For the text-containing cell, return its midpoint in (x, y) coordinate format. 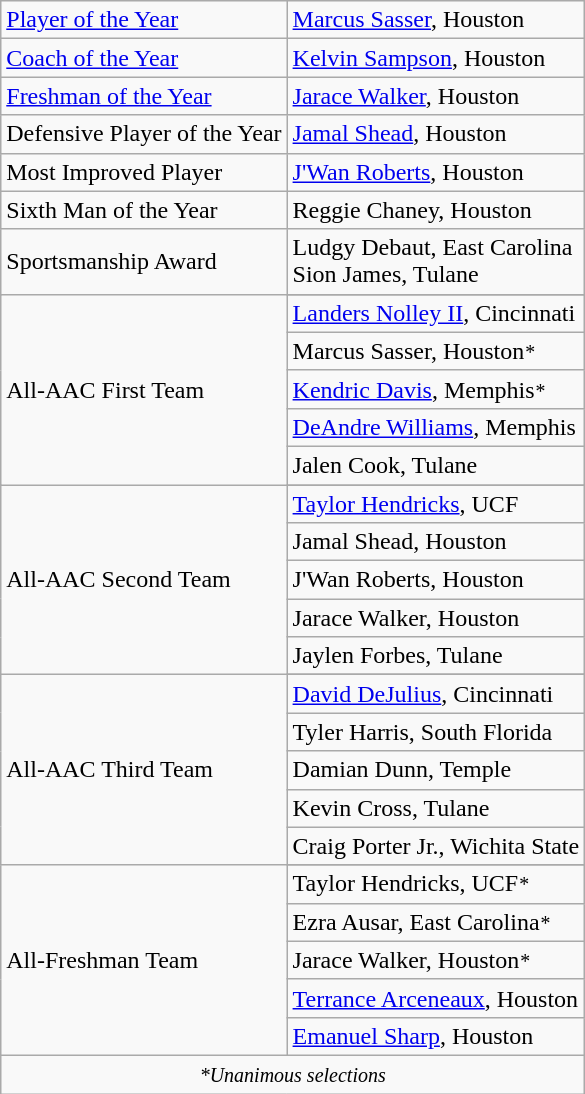
Player of the Year (144, 20)
Defensive Player of the Year (144, 134)
Terrance Arceneaux, Houston (436, 998)
Emanuel Sharp, Houston (436, 1036)
Tyler Harris, South Florida (436, 732)
All-AAC Second Team (144, 579)
David DeJulius, Cincinnati (436, 694)
Coach of the Year (144, 58)
Marcus Sasser, Houston (436, 20)
Marcus Sasser, Houston* (436, 351)
Freshman of the Year (144, 96)
Taylor Hendricks, UCF (436, 503)
Kevin Cross, Tulane (436, 808)
Ezra Ausar, East Carolina* (436, 922)
All-AAC First Team (144, 389)
All-AAC Third Team (144, 770)
Jalen Cook, Tulane (436, 465)
*Unanimous selections (293, 1074)
Landers Nolley II, Cincinnati (436, 313)
Most Improved Player (144, 172)
Taylor Hendricks, UCF* (436, 884)
Craig Porter Jr., Wichita State (436, 846)
Jaylen Forbes, Tulane (436, 656)
Reggie Chaney, Houston (436, 210)
Jarace Walker, Houston* (436, 960)
All-Freshman Team (144, 960)
DeAndre Williams, Memphis (436, 427)
Sixth Man of the Year (144, 210)
Sportsmanship Award (144, 262)
Kendric Davis, Memphis* (436, 389)
Kelvin Sampson, Houston (436, 58)
Ludgy Debaut, East Carolina Sion James, Tulane (436, 262)
Damian Dunn, Temple (436, 770)
